Determine the [x, y] coordinate at the center of the cell enclosing the given text.  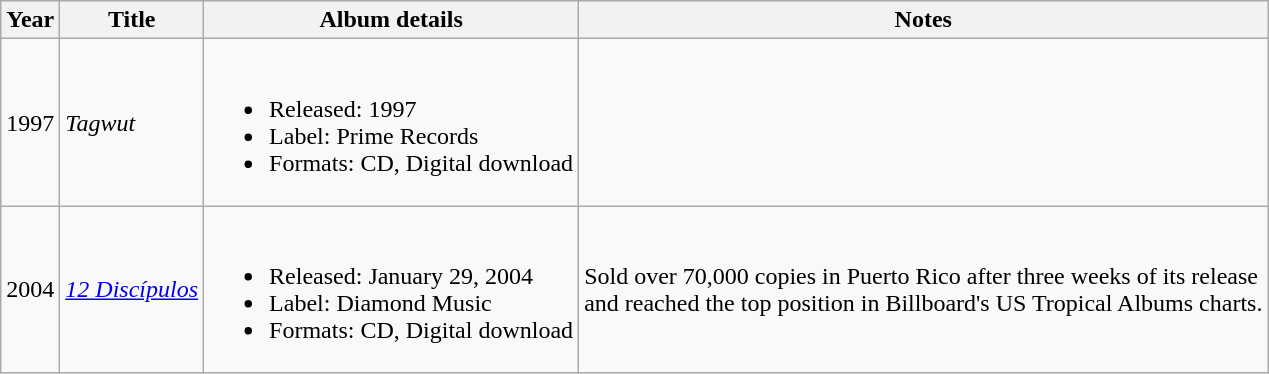
Album details [392, 20]
Tagwut [132, 122]
Sold over 70,000 copies in Puerto Rico after three weeks of its releaseand reached the top position in Billboard's US Tropical Albums charts. [924, 290]
Released: 1997Label: Prime RecordsFormats: CD, Digital download [392, 122]
Notes [924, 20]
Released: January 29, 2004Label: Diamond MusicFormats: CD, Digital download [392, 290]
1997 [30, 122]
Title [132, 20]
2004 [30, 290]
Year [30, 20]
12 Discípulos [132, 290]
